Capture the cell that displays the provided text and extract its [X, Y] central coordinate. 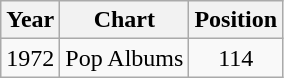
Position [236, 20]
Pop Albums [124, 58]
114 [236, 58]
Chart [124, 20]
Year [30, 20]
1972 [30, 58]
